Find where the given text appears and provide that cell's center as (X, Y) coordinate. 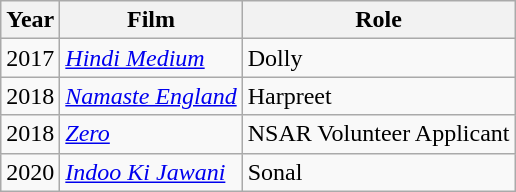
Film (151, 20)
Hindi Medium (151, 58)
2020 (30, 172)
2017 (30, 58)
Zero (151, 134)
Namaste England (151, 96)
Dolly (378, 58)
NSAR Volunteer Applicant (378, 134)
Sonal (378, 172)
Year (30, 20)
Harpreet (378, 96)
Indoo Ki Jawani (151, 172)
Role (378, 20)
